Output the (X, Y) coordinate of the center of the cell containing the given text.  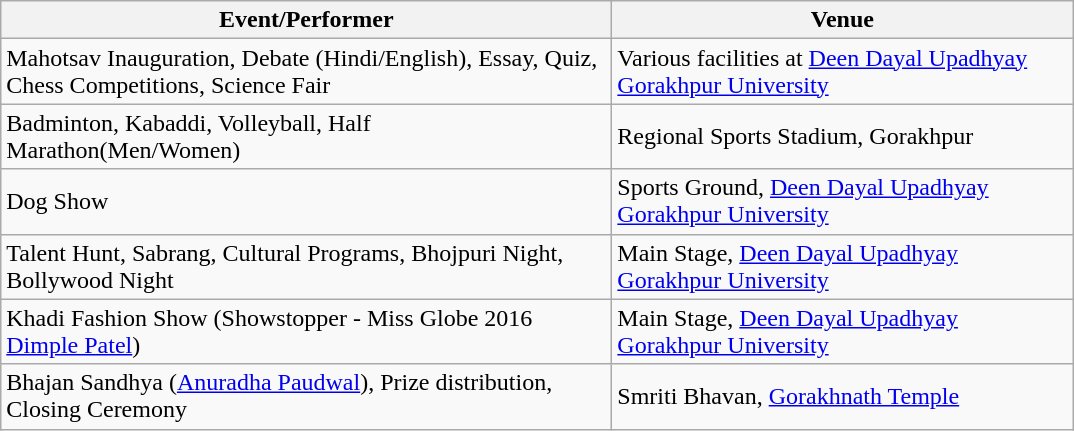
Dog Show (306, 202)
Regional Sports Stadium, Gorakhpur (842, 136)
Event/Performer (306, 20)
Sports Ground, Deen Dayal Upadhyay Gorakhpur University (842, 202)
Khadi Fashion Show (Showstopper - Miss Globe 2016 Dimple Patel) (306, 332)
Bhajan Sandhya (Anuradha Paudwal), Prize distribution, Closing Ceremony (306, 396)
Smriti Bhavan, Gorakhnath Temple (842, 396)
Badminton, Kabaddi, Volleyball, Half Marathon(Men/Women) (306, 136)
Talent Hunt, Sabrang, Cultural Programs, Bhojpuri Night, Bollywood Night (306, 266)
Venue (842, 20)
Mahotsav Inauguration, Debate (Hindi/English), Essay, Quiz, Chess Competitions, Science Fair (306, 72)
Various facilities at Deen Dayal Upadhyay Gorakhpur University (842, 72)
